Output the [X, Y] coordinate of the center of the cell containing the given text.  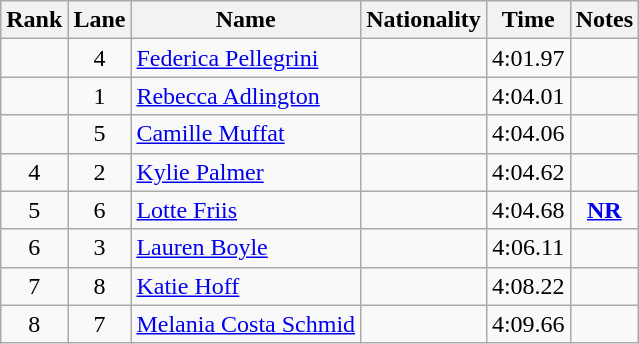
4:04.62 [528, 172]
Melania Costa Schmid [246, 324]
Nationality [424, 20]
Katie Hoff [246, 286]
4:04.06 [528, 134]
NR [604, 210]
4:01.97 [528, 58]
Rank [34, 20]
Notes [604, 20]
Name [246, 20]
4:04.68 [528, 210]
Lauren Boyle [246, 248]
4:08.22 [528, 286]
Lotte Friis [246, 210]
4:04.01 [528, 96]
Federica Pellegrini [246, 58]
Time [528, 20]
Lane [100, 20]
1 [100, 96]
Camille Muffat [246, 134]
4:06.11 [528, 248]
4:09.66 [528, 324]
Rebecca Adlington [246, 96]
Kylie Palmer [246, 172]
3 [100, 248]
2 [100, 172]
